Identify which cell holds the provided text, then report its [X, Y] central coordinate. 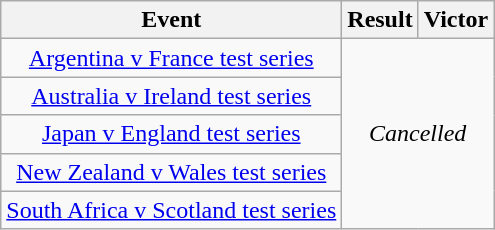
Result [380, 20]
South Africa v Scotland test series [172, 210]
New Zealand v Wales test series [172, 172]
Cancelled [418, 134]
Victor [456, 20]
Event [172, 20]
Australia v Ireland test series [172, 96]
Japan v England test series [172, 134]
Argentina v France test series [172, 58]
